From the cell containing the given text, extract its center point as [X, Y] coordinate. 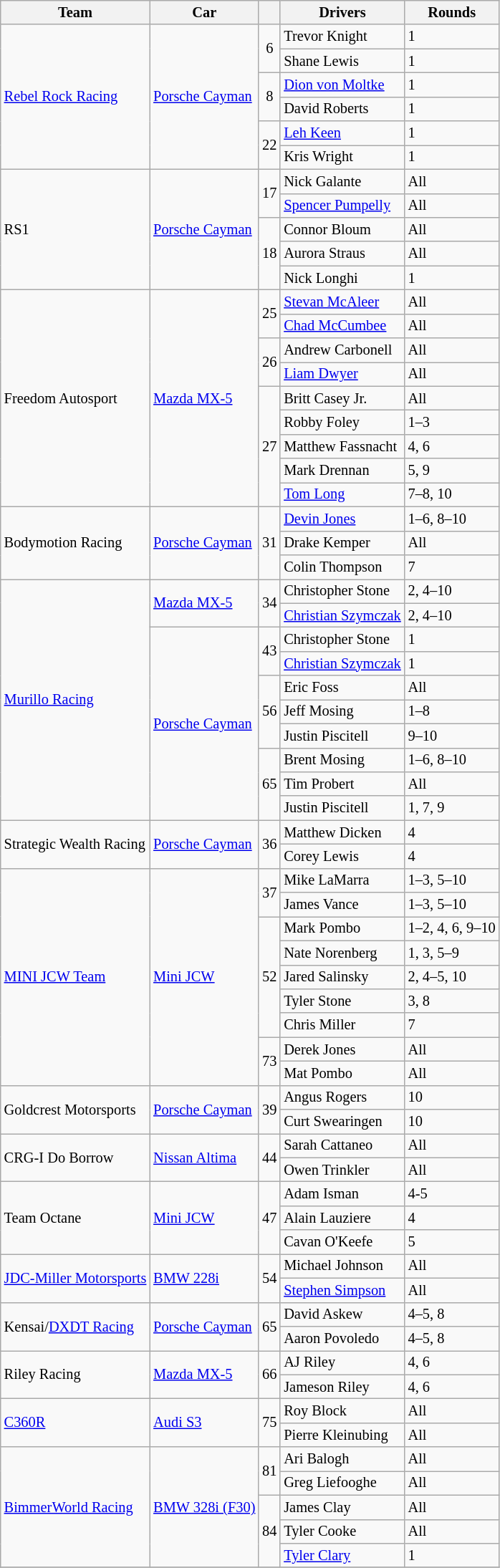
Robby Foley [342, 422]
43 [269, 650]
Sarah Cattaneo [342, 1145]
Riley Racing [75, 1374]
Rebel Rock Racing [75, 97]
Leh Keen [342, 133]
Tyler Cooke [342, 1531]
Drake Kemper [342, 543]
26 [269, 362]
4-5 [452, 1194]
47 [269, 1218]
Tom Long [342, 494]
Kris Wright [342, 157]
Nick Galante [342, 181]
Nate Norenberg [342, 953]
7–8, 10 [452, 494]
81 [269, 1471]
37 [269, 893]
Matthew Dicken [342, 832]
MINI JCW Team [75, 977]
BimmerWorld Racing [75, 1507]
James Clay [342, 1507]
8 [269, 96]
84 [269, 1531]
Stevan McAleer [342, 302]
C360R [75, 1423]
Adam Isman [342, 1194]
Andrew Carbonell [342, 350]
Chris Miller [342, 1025]
Team [75, 12]
Corey Lewis [342, 856]
Stephen Simpson [342, 1290]
Jared Salinsky [342, 977]
Alain Lauziere [342, 1218]
Dion von Moltke [342, 85]
Nissan Altima [204, 1158]
Derek Jones [342, 1049]
22 [269, 145]
BMW 328i (F30) [204, 1507]
39 [269, 1109]
66 [269, 1374]
Angus Rogers [342, 1097]
Mark Pombo [342, 928]
Shane Lewis [342, 61]
Spencer Pumpelly [342, 206]
RS1 [75, 229]
Tyler Clary [342, 1555]
Strategic Wealth Racing [75, 844]
Liam Dwyer [342, 374]
Owen Trinkler [342, 1170]
Nick Longhi [342, 278]
1, 3, 5–9 [452, 953]
CRG-I Do Borrow [75, 1158]
JDC-Miller Motorsports [75, 1278]
Greg Liefooghe [342, 1483]
Kensai/DXDT Racing [75, 1327]
David Askew [342, 1314]
Eric Foss [342, 688]
Roy Block [342, 1410]
Matthew Fassnacht [342, 446]
1–3 [452, 422]
36 [269, 844]
Bodymotion Racing [75, 543]
James Vance [342, 905]
9–10 [452, 736]
Mark Drennan [342, 471]
5 [452, 1242]
Brent Mosing [342, 760]
Britt Casey Jr. [342, 398]
Aurora Straus [342, 254]
Chad McCumbee [342, 326]
5, 9 [452, 471]
27 [269, 446]
56 [269, 712]
Michael Johnson [342, 1266]
David Roberts [342, 109]
Connor Bloum [342, 229]
1–2, 4, 6, 9–10 [452, 928]
Curt Swearingen [342, 1122]
17 [269, 193]
Mike LaMarra [342, 880]
25 [269, 314]
52 [269, 976]
Drivers [342, 12]
Tim Probert [342, 784]
Jameson Riley [342, 1387]
6 [269, 49]
18 [269, 254]
3, 8 [452, 1001]
Tyler Stone [342, 1001]
Aaron Povoledo [342, 1338]
Trevor Knight [342, 37]
Pierre Kleinubing [342, 1435]
44 [269, 1158]
Murillo Racing [75, 699]
Colin Thompson [342, 567]
1, 7, 9 [452, 808]
Audi S3 [204, 1423]
31 [269, 543]
BMW 228i [204, 1278]
Rounds [452, 12]
Goldcrest Motorsports [75, 1109]
73 [269, 1062]
Jeff Mosing [342, 711]
Team Octane [75, 1218]
AJ Riley [342, 1362]
1–8 [452, 711]
Ari Balogh [342, 1459]
Cavan O'Keefe [342, 1242]
54 [269, 1278]
34 [269, 603]
Devin Jones [342, 519]
Freedom Autosport [75, 398]
2, 4–5, 10 [452, 977]
Mat Pombo [342, 1073]
Car [204, 12]
75 [269, 1423]
